Output the (x, y) coordinate of the center of the cell containing the given text.  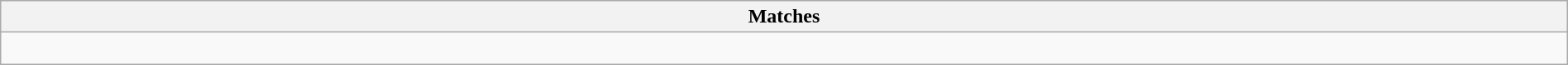
Matches (784, 17)
